Determine the (x, y) coordinate at the center of the cell enclosing the given text.  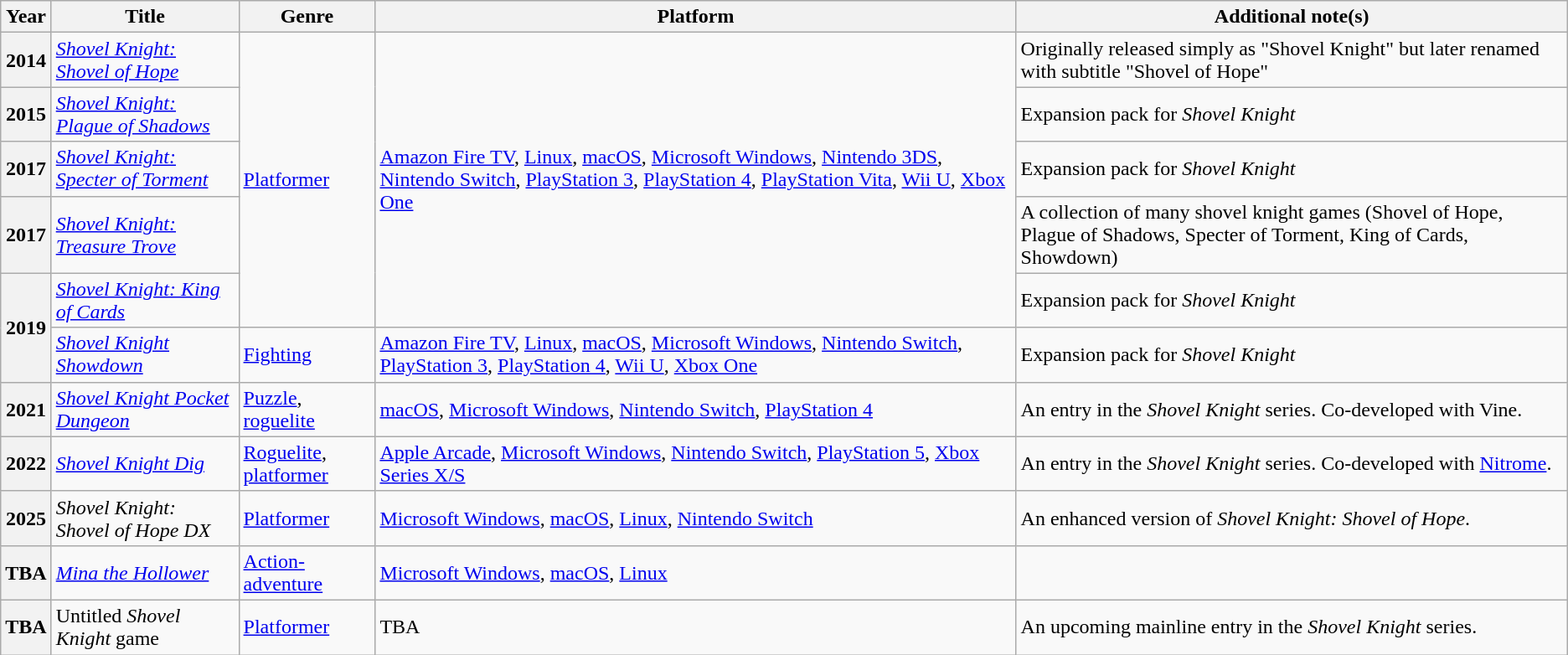
Apple Arcade, Microsoft Windows, Nintendo Switch, PlayStation 5, Xbox Series X/S (695, 464)
macOS, Microsoft Windows, Nintendo Switch, PlayStation 4 (695, 409)
Shovel Knight: Shovel of Hope (145, 60)
Fighting (307, 355)
Genre (307, 17)
2022 (26, 464)
An enhanced version of Shovel Knight: Shovel of Hope. (1292, 518)
2021 (26, 409)
2019 (26, 327)
Roguelite, platformer (307, 464)
An entry in the Shovel Knight series. Co-developed with Vine. (1292, 409)
Platform (695, 17)
Originally released simply as "Shovel Knight" but later renamed with subtitle "Shovel of Hope" (1292, 60)
A collection of many shovel knight games (Shovel of Hope, Plague of Shadows, Specter of Torment, King of Cards, Showdown) (1292, 235)
Title (145, 17)
Action-adventure (307, 573)
Shovel Knight: Shovel of Hope DX (145, 518)
Amazon Fire TV, Linux, macOS, Microsoft Windows, Nintendo Switch, PlayStation 3, PlayStation 4, Wii U, Xbox One (695, 355)
Puzzle, roguelite (307, 409)
Year (26, 17)
Mina the Hollower (145, 573)
An entry in the Shovel Knight series. Co-developed with Nitrome. (1292, 464)
Amazon Fire TV, Linux, macOS, Microsoft Windows, Nintendo 3DS, Nintendo Switch, PlayStation 3, PlayStation 4, PlayStation Vita, Wii U, Xbox One (695, 180)
An upcoming mainline entry in the Shovel Knight series. (1292, 627)
2025 (26, 518)
Untitled Shovel Knight game (145, 627)
Shovel Knight Showdown (145, 355)
Shovel Knight: Treasure Trove (145, 235)
2014 (26, 60)
Shovel Knight Dig (145, 464)
Shovel Knight: Plague of Shadows (145, 114)
Microsoft Windows, macOS, Linux, Nintendo Switch (695, 518)
Additional note(s) (1292, 17)
2015 (26, 114)
Shovel Knight Pocket Dungeon (145, 409)
Shovel Knight: King of Cards (145, 300)
Shovel Knight: Specter of Torment (145, 169)
Microsoft Windows, macOS, Linux (695, 573)
